For the text-containing cell, return its midpoint in (x, y) coordinate format. 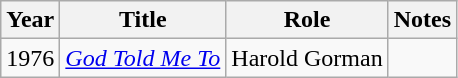
God Told Me To (143, 58)
Year (30, 20)
Title (143, 20)
1976 (30, 58)
Harold Gorman (307, 58)
Role (307, 20)
Notes (422, 20)
